Pinpoint the cell where the given text exists, returning its [X, Y] midpoint coordinate. 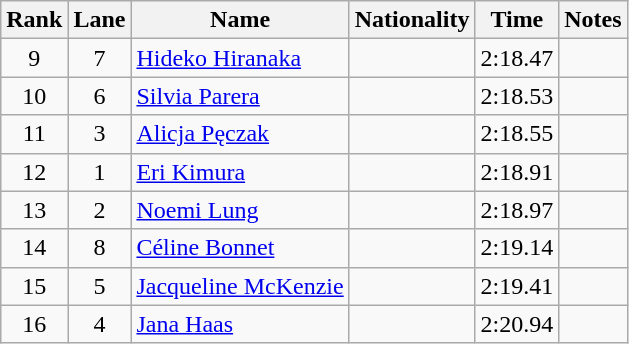
Rank [34, 20]
Noemi Lung [240, 210]
3 [100, 134]
Jana Haas [240, 324]
5 [100, 286]
16 [34, 324]
2:18.91 [517, 172]
4 [100, 324]
Silvia Parera [240, 96]
2:19.41 [517, 286]
11 [34, 134]
2:18.47 [517, 58]
2:19.14 [517, 248]
Notes [593, 20]
Eri Kimura [240, 172]
2:18.53 [517, 96]
Nationality [412, 20]
Alicja Pęczak [240, 134]
Hideko Hiranaka [240, 58]
2:20.94 [517, 324]
14 [34, 248]
1 [100, 172]
13 [34, 210]
6 [100, 96]
Name [240, 20]
7 [100, 58]
10 [34, 96]
2:18.97 [517, 210]
Céline Bonnet [240, 248]
8 [100, 248]
9 [34, 58]
Jacqueline McKenzie [240, 286]
15 [34, 286]
2 [100, 210]
Lane [100, 20]
2:18.55 [517, 134]
Time [517, 20]
12 [34, 172]
